For the text-containing cell, return its midpoint in [X, Y] coordinate format. 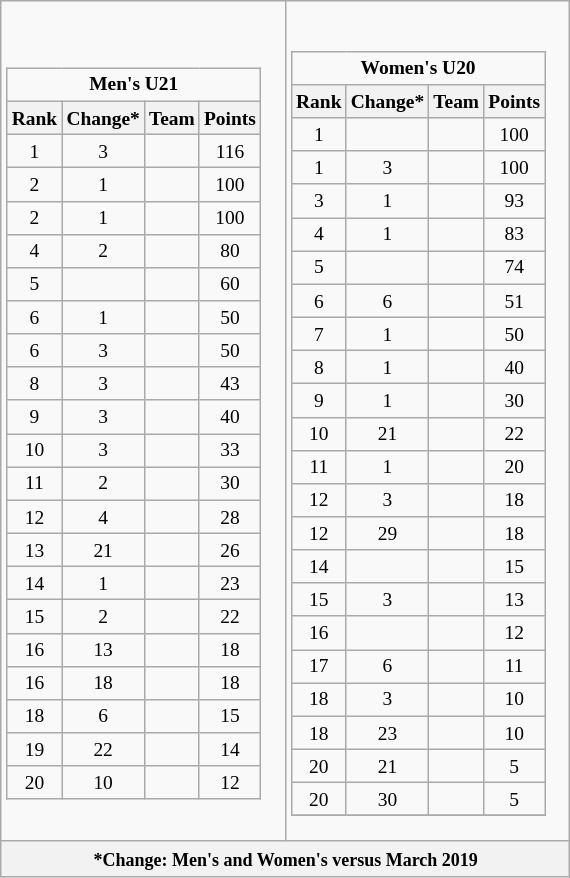
28 [230, 518]
Women's U20 [418, 68]
74 [514, 268]
29 [388, 534]
51 [514, 302]
17 [318, 666]
43 [230, 384]
*Change: Men's and Women's versus March 2019 [286, 860]
80 [230, 252]
93 [514, 202]
60 [230, 284]
116 [230, 152]
Men's U21 [134, 84]
83 [514, 234]
19 [34, 750]
26 [230, 550]
33 [230, 450]
7 [318, 334]
